Scan for the cell matching the given text and deliver its [x, y] coordinate at center. 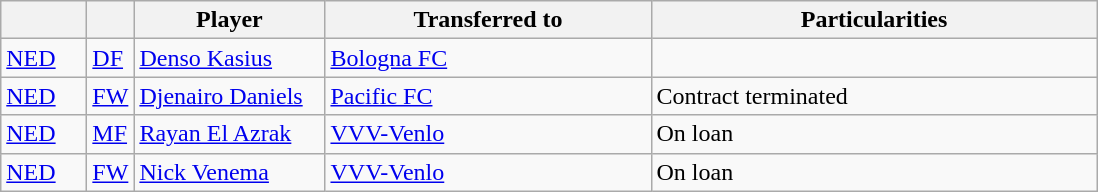
Rayan El Azrak [230, 134]
Nick Venema [230, 172]
MF [110, 134]
Djenairo Daniels [230, 96]
Transferred to [488, 20]
Bologna FC [488, 58]
DF [110, 58]
Player [230, 20]
Denso Kasius [230, 58]
Particularities [874, 20]
Contract terminated [874, 96]
Pacific FC [488, 96]
